Identify which cell holds the provided text, then report its [x, y] central coordinate. 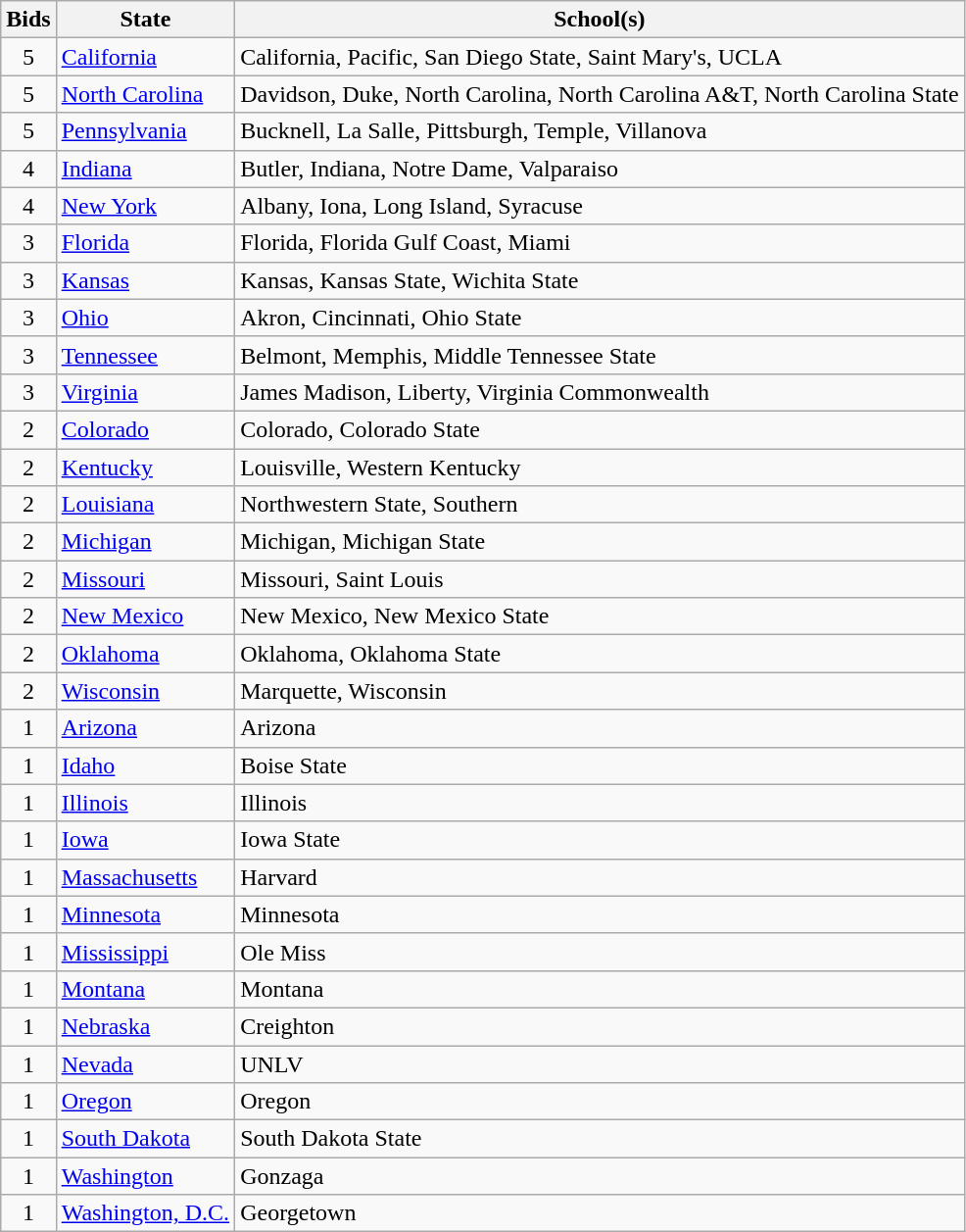
Akron, Cincinnati, Ohio State [600, 318]
Harvard [600, 877]
Albany, Iona, Long Island, Syracuse [600, 206]
UNLV [600, 1063]
Colorado, Colorado State [600, 429]
Colorado [145, 429]
Boise State [600, 765]
Davidson, Duke, North Carolina, North Carolina A&T, North Carolina State [600, 94]
Tennessee [145, 355]
Louisville, Western Kentucky [600, 468]
Michigan, Michigan State [600, 542]
Northwestern State, Southern [600, 505]
Iowa [145, 840]
James Madison, Liberty, Virginia Commonwealth [600, 392]
New Mexico, New Mexico State [600, 616]
Washington [145, 1176]
Oklahoma [145, 654]
Belmont, Memphis, Middle Tennessee State [600, 355]
New Mexico [145, 616]
Kansas, Kansas State, Wichita State [600, 280]
Massachusetts [145, 877]
Marquette, Wisconsin [600, 691]
New York [145, 206]
Gonzaga [600, 1176]
Ole Miss [600, 952]
Pennsylvania [145, 131]
Florida [145, 243]
California, Pacific, San Diego State, Saint Mary's, UCLA [600, 57]
North Carolina [145, 94]
Mississippi [145, 952]
Creighton [600, 1026]
Nebraska [145, 1026]
Kentucky [145, 468]
Indiana [145, 169]
Bucknell, La Salle, Pittsburgh, Temple, Villanova [600, 131]
Florida, Florida Gulf Coast, Miami [600, 243]
South Dakota [145, 1139]
School(s) [600, 20]
Bids [28, 20]
Kansas [145, 280]
Oklahoma, Oklahoma State [600, 654]
Butler, Indiana, Notre Dame, Valparaiso [600, 169]
Louisiana [145, 505]
Washington, D.C. [145, 1213]
California [145, 57]
South Dakota State [600, 1139]
Missouri [145, 579]
Nevada [145, 1063]
State [145, 20]
Georgetown [600, 1213]
Ohio [145, 318]
Iowa State [600, 840]
Michigan [145, 542]
Virginia [145, 392]
Idaho [145, 765]
Wisconsin [145, 691]
Missouri, Saint Louis [600, 579]
